For the text-containing cell, return its midpoint in (X, Y) coordinate format. 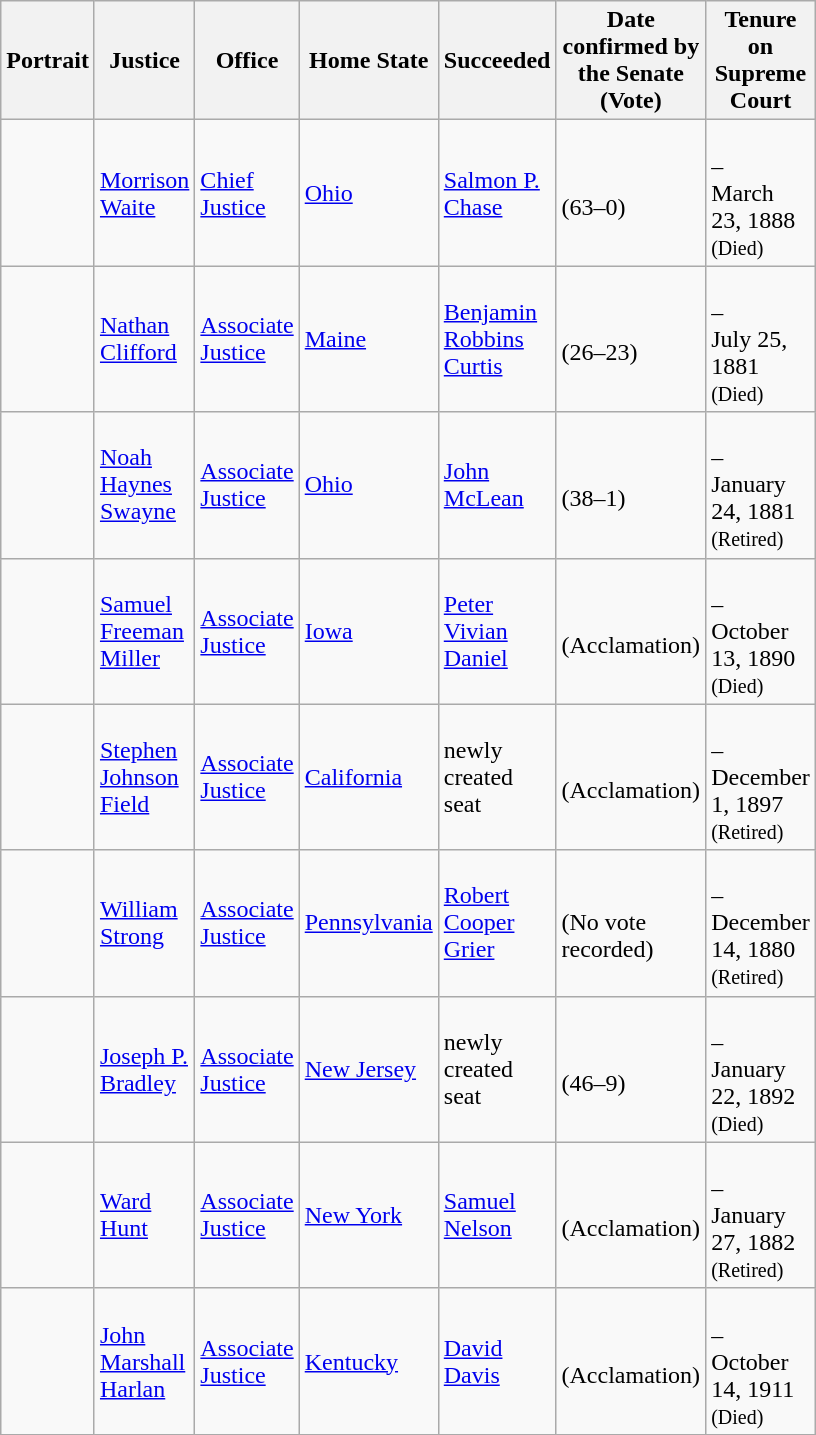
Joseph P. Bradley (144, 1069)
Nathan Clifford (144, 339)
Samuel Freeman Miller (144, 631)
(46–9) (631, 1069)
Benjamin Robbins Curtis (497, 339)
Salmon P. Chase (497, 193)
John Marshall Harlan (144, 1361)
(63–0) (631, 193)
New Jersey (368, 1069)
Home State (368, 60)
Morrison Waite (144, 193)
New York (368, 1215)
Portrait (48, 60)
(No vote recorded) (631, 923)
–December 14, 1880(Retired) (761, 923)
Date confirmed by the Senate(Vote) (631, 60)
Tenure on Supreme Court (761, 60)
Office (247, 60)
Robert Cooper Grier (497, 923)
(26–23) (631, 339)
Noah Haynes Swayne (144, 485)
Chief Justice (247, 193)
(38–1) (631, 485)
–October 14, 1911(Died) (761, 1361)
Samuel Nelson (497, 1215)
–July 25, 1881(Died) (761, 339)
–October 13, 1890(Died) (761, 631)
Succeeded (497, 60)
Maine (368, 339)
Stephen Johnson Field (144, 777)
–January 27, 1882(Retired) (761, 1215)
Justice (144, 60)
–December 1, 1897(Retired) (761, 777)
Pennsylvania (368, 923)
–January 24, 1881(Retired) (761, 485)
Kentucky (368, 1361)
John McLean (497, 485)
–January 22, 1892(Died) (761, 1069)
Ward Hunt (144, 1215)
David Davis (497, 1361)
California (368, 777)
Peter Vivian Daniel (497, 631)
William Strong (144, 923)
Iowa (368, 631)
–March 23, 1888(Died) (761, 193)
